Search for the cell housing the specified text and yield its (X, Y) center coordinate. 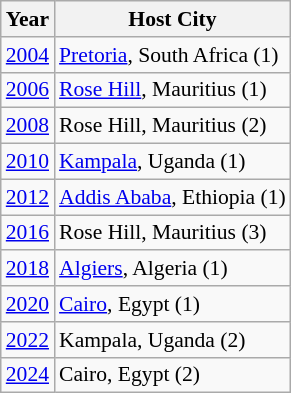
2004 (28, 55)
Kampala, Uganda (1) (172, 162)
Addis Ababa, Ethiopia (1) (172, 197)
2020 (28, 304)
Algiers, Algeria (1) (172, 269)
2012 (28, 197)
2022 (28, 340)
Cairo, Egypt (1) (172, 304)
2006 (28, 90)
2008 (28, 126)
Cairo, Egypt (2) (172, 375)
Year (28, 19)
Kampala, Uganda (2) (172, 340)
2018 (28, 269)
2010 (28, 162)
Pretoria, South Africa (1) (172, 55)
Host City (172, 19)
2016 (28, 233)
2024 (28, 375)
Rose Hill, Mauritius (2) (172, 126)
Rose Hill, Mauritius (3) (172, 233)
Rose Hill, Mauritius (1) (172, 90)
